From the cell containing the given text, extract its center point as (x, y) coordinate. 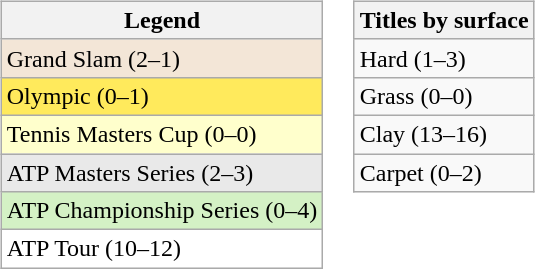
Titles by surface (444, 20)
Olympic (0–1) (162, 96)
Hard (1–3) (444, 58)
Legend (162, 20)
ATP Tour (10–12) (162, 249)
Clay (13–16) (444, 134)
ATP Masters Series (2–3) (162, 173)
Grass (0–0) (444, 96)
Carpet (0–2) (444, 173)
Tennis Masters Cup (0–0) (162, 134)
Grand Slam (2–1) (162, 58)
ATP Championship Series (0–4) (162, 211)
